Extract the (X, Y) coordinate from the center of the cell holding the provided text.  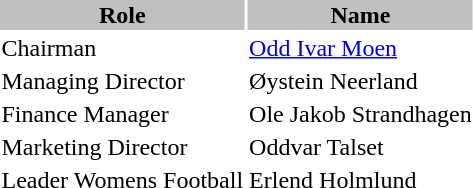
Finance Manager (122, 114)
Marketing Director (122, 147)
Chairman (122, 48)
Role (122, 15)
Managing Director (122, 81)
